Scan for the cell matching the given text and deliver its (x, y) coordinate at center. 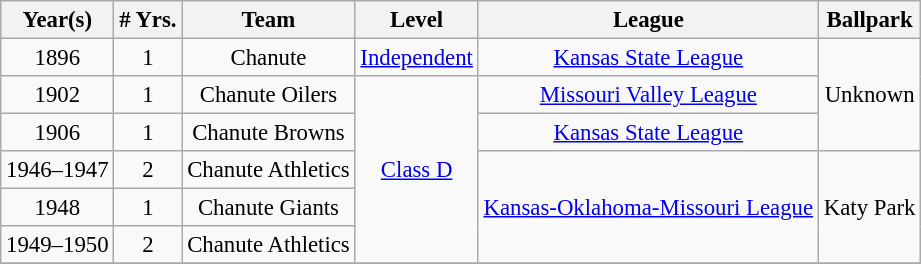
Chanute (268, 58)
Independent (416, 58)
Ballpark (869, 20)
Chanute Giants (268, 208)
1946–1947 (58, 170)
Class D (416, 170)
1902 (58, 95)
1948 (58, 208)
1896 (58, 58)
Kansas-Oklahoma-Missouri League (648, 208)
Team (268, 20)
Chanute Browns (268, 133)
Level (416, 20)
Unknown (869, 96)
1949–1950 (58, 245)
# Yrs. (148, 20)
1906 (58, 133)
Year(s) (58, 20)
League (648, 20)
Missouri Valley League (648, 95)
Chanute Oilers (268, 95)
Katy Park (869, 208)
